Scan for the cell matching the given text and deliver its (X, Y) coordinate at center. 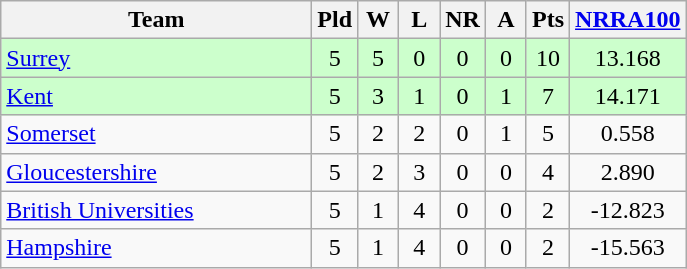
2.890 (628, 172)
7 (548, 96)
-15.563 (628, 248)
Hampshire (156, 248)
Kent (156, 96)
NR (463, 20)
British Universities (156, 210)
10 (548, 58)
14.171 (628, 96)
0.558 (628, 134)
13.168 (628, 58)
NRRA100 (628, 20)
-12.823 (628, 210)
Team (156, 20)
A (506, 20)
Surrey (156, 58)
Gloucestershire (156, 172)
Somerset (156, 134)
W (378, 20)
L (420, 20)
Pld (335, 20)
Pts (548, 20)
